Determine the (x, y) coordinate at the center of the cell enclosing the given text.  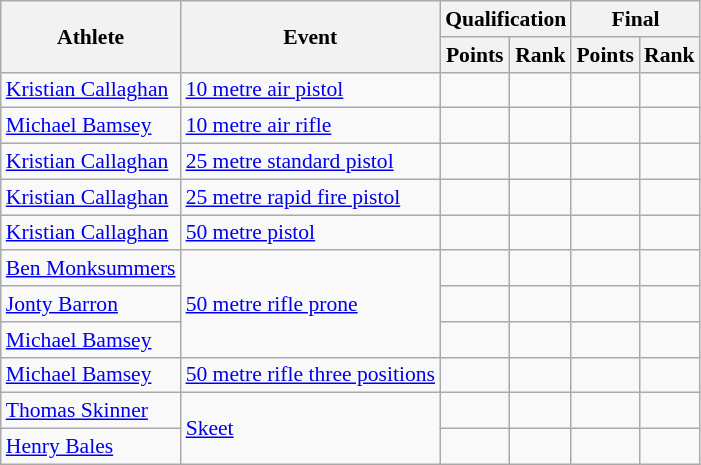
50 metre pistol (311, 233)
50 metre rifle three positions (311, 375)
Athlete (91, 36)
Thomas Skinner (91, 411)
Jonty Barron (91, 304)
10 metre air pistol (311, 90)
Henry Bales (91, 447)
Ben Monksummers (91, 269)
Event (311, 36)
10 metre air rifle (311, 126)
Skeet (311, 428)
Final (635, 19)
25 metre standard pistol (311, 162)
25 metre rapid fire pistol (311, 197)
Qualification (506, 19)
50 metre rifle prone (311, 304)
